Scan for the cell matching the given text and deliver its [X, Y] coordinate at center. 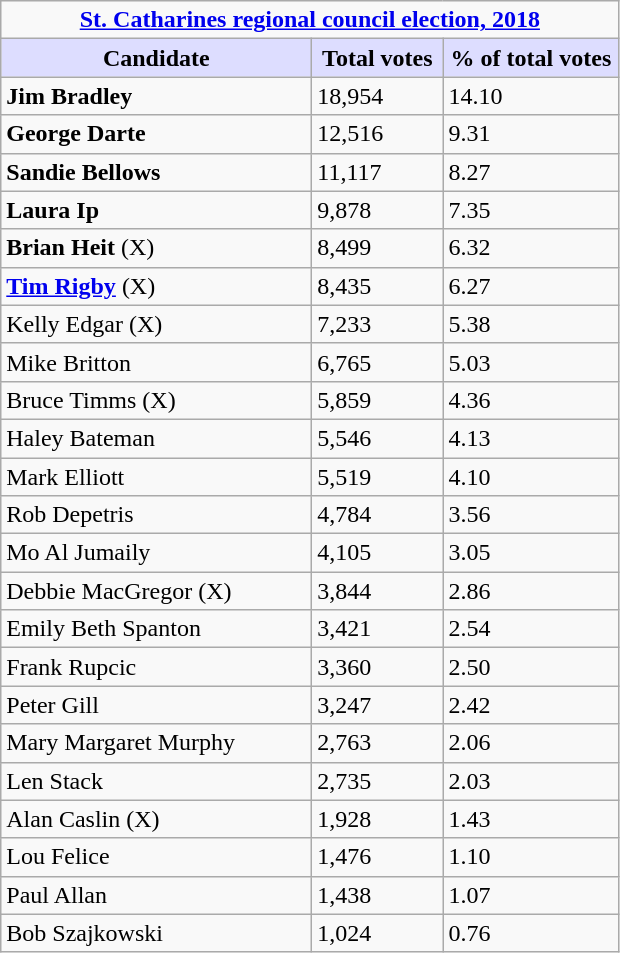
4.13 [531, 438]
3,247 [378, 705]
Len Stack [156, 781]
Laura Ip [156, 210]
2.42 [531, 705]
5,519 [378, 477]
2.54 [531, 629]
George Darte [156, 134]
5,859 [378, 400]
1,476 [378, 857]
Bob Szajkowski [156, 933]
5,546 [378, 438]
Total votes [378, 58]
4.36 [531, 400]
Candidate [156, 58]
Tim Rigby (X) [156, 286]
Brian Heit (X) [156, 248]
Peter Gill [156, 705]
2.06 [531, 743]
12,516 [378, 134]
3.05 [531, 553]
2.86 [531, 591]
3,360 [378, 667]
Rob Depetris [156, 515]
2.50 [531, 667]
6,765 [378, 362]
5.03 [531, 362]
14.10 [531, 96]
Emily Beth Spanton [156, 629]
% of total votes [531, 58]
Kelly Edgar (X) [156, 324]
2,735 [378, 781]
7.35 [531, 210]
5.38 [531, 324]
6.32 [531, 248]
9.31 [531, 134]
7,233 [378, 324]
1,928 [378, 819]
8,499 [378, 248]
3,844 [378, 591]
1.10 [531, 857]
8,435 [378, 286]
Jim Bradley [156, 96]
1.07 [531, 895]
Mark Elliott [156, 477]
3.56 [531, 515]
1,024 [378, 933]
1,438 [378, 895]
9,878 [378, 210]
Lou Felice [156, 857]
Alan Caslin (X) [156, 819]
Frank Rupcic [156, 667]
Mary Margaret Murphy [156, 743]
0.76 [531, 933]
4.10 [531, 477]
4,105 [378, 553]
Mike Britton [156, 362]
Haley Bateman [156, 438]
St. Catharines regional council election, 2018 [310, 20]
Mo Al Jumaily [156, 553]
4,784 [378, 515]
11,117 [378, 172]
Bruce Timms (X) [156, 400]
Debbie MacGregor (X) [156, 591]
2.03 [531, 781]
8.27 [531, 172]
6.27 [531, 286]
18,954 [378, 96]
1.43 [531, 819]
Paul Allan [156, 895]
3,421 [378, 629]
Sandie Bellows [156, 172]
2,763 [378, 743]
